Pinpoint the cell where the given text exists, returning its (x, y) midpoint coordinate. 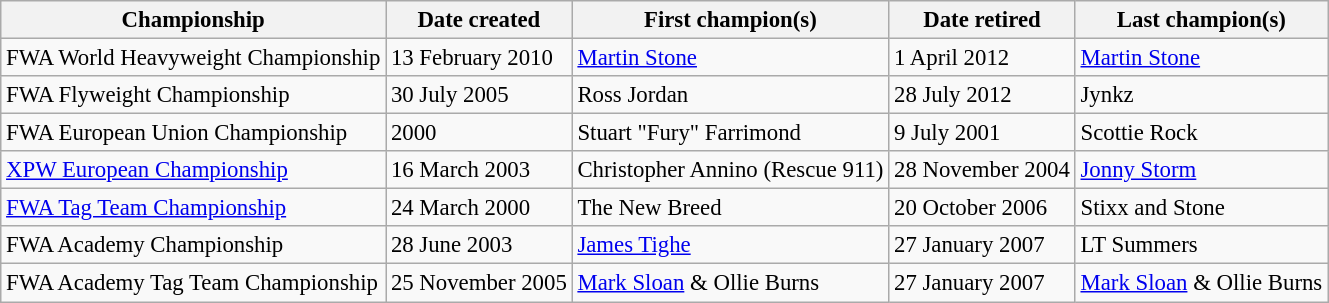
Ross Jordan (730, 95)
Date retired (982, 20)
Championship (194, 20)
FWA Academy Championship (194, 245)
FWA Academy Tag Team Championship (194, 283)
Jonny Storm (1201, 170)
Scottie Rock (1201, 133)
28 November 2004 (982, 170)
LT Summers (1201, 245)
Stixx and Stone (1201, 208)
13 February 2010 (479, 58)
Jynkz (1201, 95)
Stuart "Fury" Farrimond (730, 133)
2000 (479, 133)
FWA European Union Championship (194, 133)
9 July 2001 (982, 133)
30 July 2005 (479, 95)
1 April 2012 (982, 58)
James Tighe (730, 245)
25 November 2005 (479, 283)
Christopher Annino (Rescue 911) (730, 170)
First champion(s) (730, 20)
24 March 2000 (479, 208)
Last champion(s) (1201, 20)
20 October 2006 (982, 208)
FWA Flyweight Championship (194, 95)
FWA Tag Team Championship (194, 208)
28 July 2012 (982, 95)
28 June 2003 (479, 245)
16 March 2003 (479, 170)
FWA World Heavyweight Championship (194, 58)
The New Breed (730, 208)
Date created (479, 20)
XPW European Championship (194, 170)
